Scan for the cell matching the given text and deliver its (X, Y) coordinate at center. 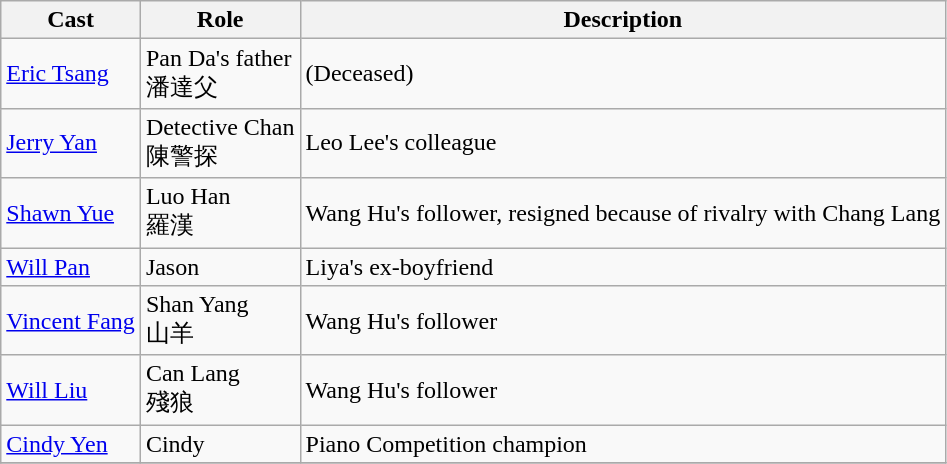
Can Lang殘狼 (220, 390)
Cast (71, 20)
Leo Lee's colleague (623, 143)
Will Pan (71, 267)
Shawn Yue (71, 213)
Luo Han羅漢 (220, 213)
Pan Da's father潘達父 (220, 74)
Description (623, 20)
Will Liu (71, 390)
Role (220, 20)
Vincent Fang (71, 321)
Detective Chan陳警探 (220, 143)
Eric Tsang (71, 74)
Liya's ex-boyfriend (623, 267)
Piano Competition champion (623, 444)
Shan Yang山羊 (220, 321)
Jerry Yan (71, 143)
Cindy (220, 444)
(Deceased) (623, 74)
Jason (220, 267)
Wang Hu's follower, resigned because of rivalry with Chang Lang (623, 213)
Cindy Yen (71, 444)
